Locate the cell with the specified text and output its [X, Y] center coordinate. 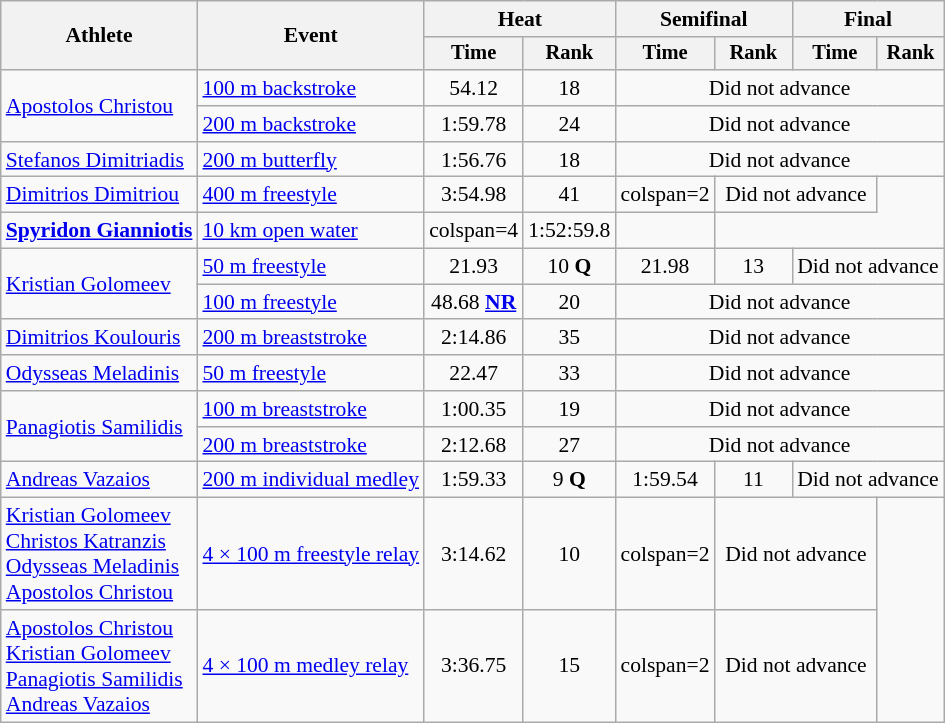
2:14.86 [474, 338]
4 × 100 m medley relay [310, 666]
10 km open water [310, 231]
21.93 [474, 267]
9 Q [569, 480]
21.98 [664, 267]
35 [569, 338]
200 m butterfly [310, 160]
24 [569, 124]
15 [569, 666]
Andreas Vazaios [100, 480]
Panagiotis Samilidis [100, 426]
Spyridon Gianniotis [100, 231]
48.68 NR [474, 302]
1:56.76 [474, 160]
10 [569, 554]
1:59.33 [474, 480]
3:14.62 [474, 554]
200 m backstroke [310, 124]
100 m backstroke [310, 88]
4 × 100 m freestyle relay [310, 554]
Stefanos Dimitriadis [100, 160]
11 [754, 480]
100 m freestyle [310, 302]
400 m freestyle [310, 195]
Dimitrios Koulouris [100, 338]
Apostolos ChristouKristian GolomeevPanagiotis SamilidisAndreas Vazaios [100, 666]
10 Q [569, 267]
Apostolos Christou [100, 106]
27 [569, 445]
Event [310, 36]
22.47 [474, 373]
41 [569, 195]
33 [569, 373]
100 m breaststroke [310, 409]
1:00.35 [474, 409]
Athlete [100, 36]
Final [868, 19]
3:54.98 [474, 195]
13 [754, 267]
2:12.68 [474, 445]
Dimitrios Dimitriou [100, 195]
20 [569, 302]
Semifinal [704, 19]
3:36.75 [474, 666]
200 m individual medley [310, 480]
colspan=4 [474, 231]
1:52:59.8 [569, 231]
Heat [520, 19]
19 [569, 409]
Odysseas Meladinis [100, 373]
1:59.54 [664, 480]
Kristian GolomeevChristos KatranzisOdysseas MeladinisApostolos Christou [100, 554]
1:59.78 [474, 124]
Kristian Golomeev [100, 284]
54.12 [474, 88]
